Capture the cell that displays the provided text and extract its [x, y] central coordinate. 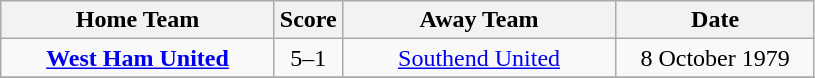
West Ham United [138, 58]
Southend United [479, 58]
Home Team [138, 20]
Date [716, 20]
8 October 1979 [716, 58]
Score [308, 20]
5–1 [308, 58]
Away Team [479, 20]
